Extract the (x, y) coordinate from the center of the cell holding the provided text.  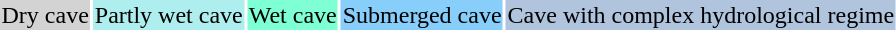
Submerged cave (422, 15)
Cave with complex hydrological regime (701, 15)
Dry cave (45, 15)
Wet cave (292, 15)
Partly wet cave (168, 15)
